From the cell containing the given text, extract its center point as [x, y] coordinate. 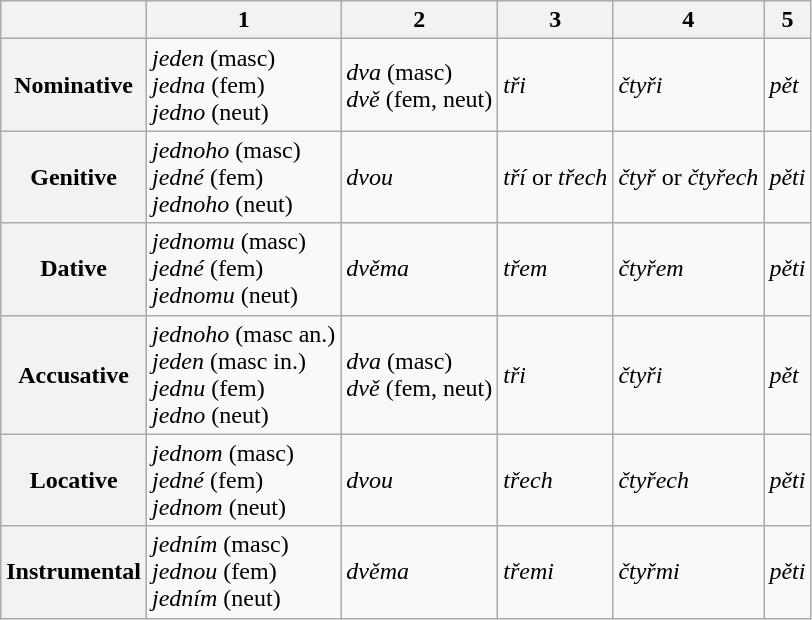
jeden (masc)jedna (fem)jedno (neut) [243, 85]
Genitive [74, 177]
třem [556, 269]
čtyřech [688, 480]
jednomu (masc)jedné (fem)jednomu (neut) [243, 269]
1 [243, 20]
5 [788, 20]
3 [556, 20]
tří or třech [556, 177]
čtyřem [688, 269]
Instrumental [74, 572]
čtyř or čtyřech [688, 177]
jedním (masc)jednou (fem)jedním (neut) [243, 572]
2 [420, 20]
4 [688, 20]
třemi [556, 572]
Nominative [74, 85]
jednoho (masc)jedné (fem)jednoho (neut) [243, 177]
Locative [74, 480]
jednom (masc)jedné (fem)jednom (neut) [243, 480]
Dative [74, 269]
jednoho (masc an.)jeden (masc in.)jednu (fem)jedno (neut) [243, 374]
čtyřmi [688, 572]
Accusative [74, 374]
třech [556, 480]
